For the text-containing cell, return its midpoint in [x, y] coordinate format. 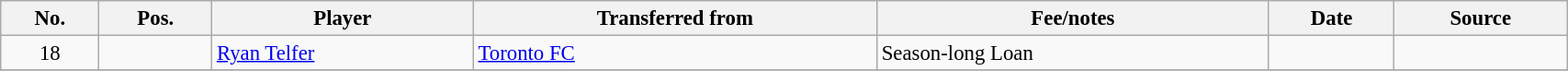
Fee/notes [1073, 18]
Ryan Telfer [344, 53]
Toronto FC [674, 53]
18 [50, 53]
Date [1331, 18]
Transferred from [674, 18]
Season-long Loan [1073, 53]
No. [50, 18]
Player [344, 18]
Source [1481, 18]
Pos. [156, 18]
